Scan for the cell matching the given text and deliver its [X, Y] coordinate at center. 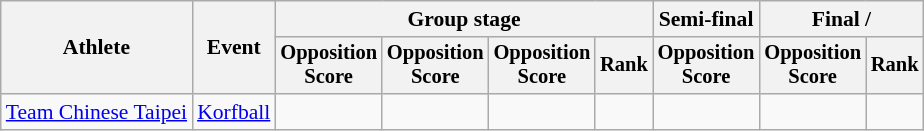
Semi-final [706, 19]
Final / [841, 19]
Group stage [464, 19]
Team Chinese Taipei [96, 112]
Event [234, 48]
Korfball [234, 112]
Athlete [96, 48]
